Find where the given text appears and provide that cell's center as [X, Y] coordinate. 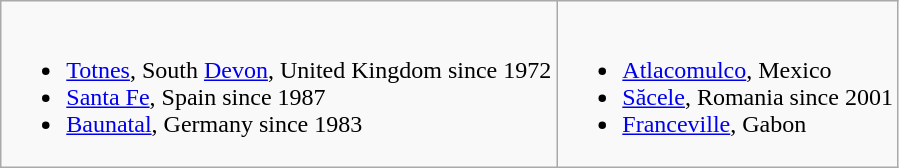
Totnes, South Devon, United Kingdom since 1972 Santa Fe, Spain since 1987 Baunatal, Germany since 1983 [279, 84]
Atlacomulco, Mexico Săcele, Romania since 2001 Franceville, Gabon [728, 84]
